Search for the cell housing the specified text and yield its (x, y) center coordinate. 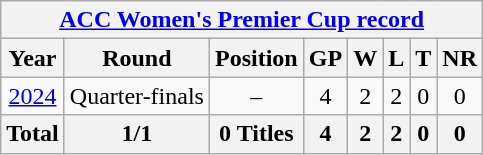
Quarter-finals (136, 96)
– (256, 96)
Round (136, 58)
W (366, 58)
NR (460, 58)
1/1 (136, 134)
0 Titles (256, 134)
ACC Women's Premier Cup record (242, 20)
Year (33, 58)
T (424, 58)
Total (33, 134)
Position (256, 58)
GP (325, 58)
L (396, 58)
2024 (33, 96)
